Detect which cell encompasses the target text, then output its (X, Y) center coordinate. 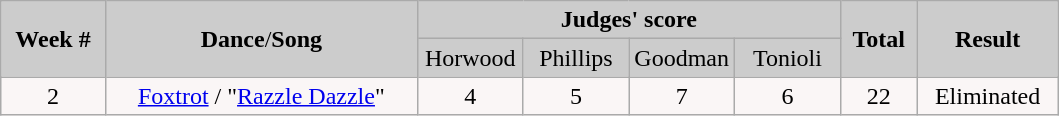
7 (682, 96)
Goodman (682, 58)
Foxtrot / "Razzle Dazzle" (261, 96)
22 (878, 96)
5 (576, 96)
Eliminated (988, 96)
Phillips (576, 58)
Tonioli (788, 58)
Week # (54, 39)
Horwood (470, 58)
Total (878, 39)
Result (988, 39)
2 (54, 96)
6 (788, 96)
Dance/Song (261, 39)
Judges' score (628, 20)
4 (470, 96)
